Locate the cell with the specified text and output its (X, Y) center coordinate. 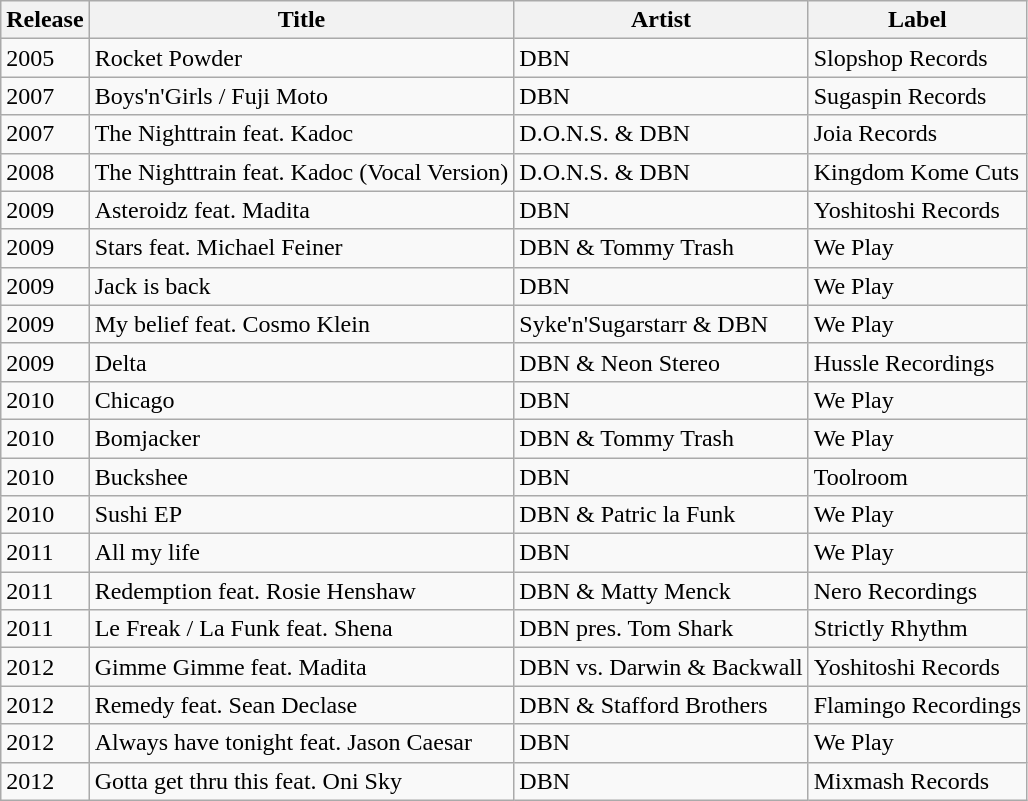
Artist (661, 20)
Gotta get thru this feat. Oni Sky (302, 781)
Slopshop Records (917, 58)
Always have tonight feat. Jason Caesar (302, 743)
DBN & Patric la Funk (661, 515)
2008 (45, 172)
My belief feat. Cosmo Klein (302, 324)
Title (302, 20)
Sushi EP (302, 515)
DBN & Neon Stereo (661, 362)
Chicago (302, 400)
Le Freak / La Funk feat. Shena (302, 629)
Asteroidz feat. Madita (302, 210)
Stars feat. Michael Feiner (302, 248)
Jack is back (302, 286)
Boys'n'Girls / Fuji Moto (302, 96)
Label (917, 20)
2005 (45, 58)
DBN & Stafford Brothers (661, 705)
Release (45, 20)
Redemption feat. Rosie Henshaw (302, 591)
Bomjacker (302, 438)
DBN pres. Tom Shark (661, 629)
Flamingo Recordings (917, 705)
Gimme Gimme feat. Madita (302, 667)
Kingdom Kome Cuts (917, 172)
The Nighttrain feat. Kadoc (Vocal Version) (302, 172)
Joia Records (917, 134)
Delta (302, 362)
All my life (302, 553)
Strictly Rhythm (917, 629)
Buckshee (302, 477)
Sugaspin Records (917, 96)
Mixmash Records (917, 781)
Rocket Powder (302, 58)
Nero Recordings (917, 591)
Syke'n'Sugarstarr & DBN (661, 324)
The Nighttrain feat. Kadoc (302, 134)
Toolroom (917, 477)
Hussle Recordings (917, 362)
DBN vs. Darwin & Backwall (661, 667)
Remedy feat. Sean Declase (302, 705)
DBN & Matty Menck (661, 591)
